Pinpoint the cell where the given text exists, returning its [X, Y] midpoint coordinate. 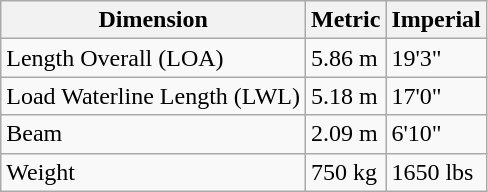
1650 lbs [436, 172]
5.86 m [346, 58]
Metric [346, 20]
Imperial [436, 20]
Length Overall (LOA) [154, 58]
Load Waterline Length (LWL) [154, 96]
Beam [154, 134]
Weight [154, 172]
5.18 m [346, 96]
19'3" [436, 58]
750 kg [346, 172]
17'0" [436, 96]
6'10" [436, 134]
2.09 m [346, 134]
Dimension [154, 20]
